Extract the (x, y) coordinate from the center of the cell holding the provided text.  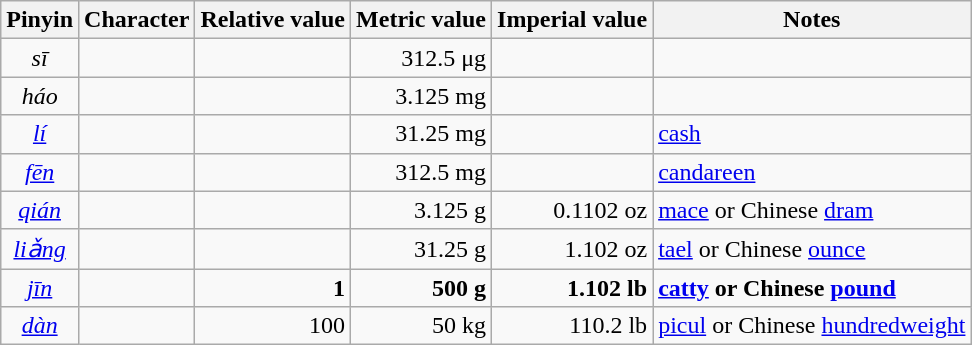
fēn (40, 172)
mace or Chinese dram (812, 210)
Notes (812, 20)
jīn (40, 288)
sī (40, 58)
3.125 mg (422, 96)
Metric value (422, 20)
candareen (812, 172)
0.1102 oz (572, 210)
Relative value (273, 20)
picul or Chinese hundredweight (812, 326)
31.25 g (422, 249)
100 (273, 326)
110.2 lb (572, 326)
Pinyin (40, 20)
qián (40, 210)
dàn (40, 326)
catty or Chinese pound (812, 288)
Character (137, 20)
liǎng (40, 249)
lí (40, 134)
1.102 oz (572, 249)
tael or Chinese ounce (812, 249)
háo (40, 96)
1.102 lb (572, 288)
50 kg (422, 326)
31.25 mg (422, 134)
1 (273, 288)
cash (812, 134)
312.5 μg (422, 58)
500 g (422, 288)
312.5 mg (422, 172)
Imperial value (572, 20)
3.125 g (422, 210)
